Identify which cell holds the provided text, then report its (X, Y) central coordinate. 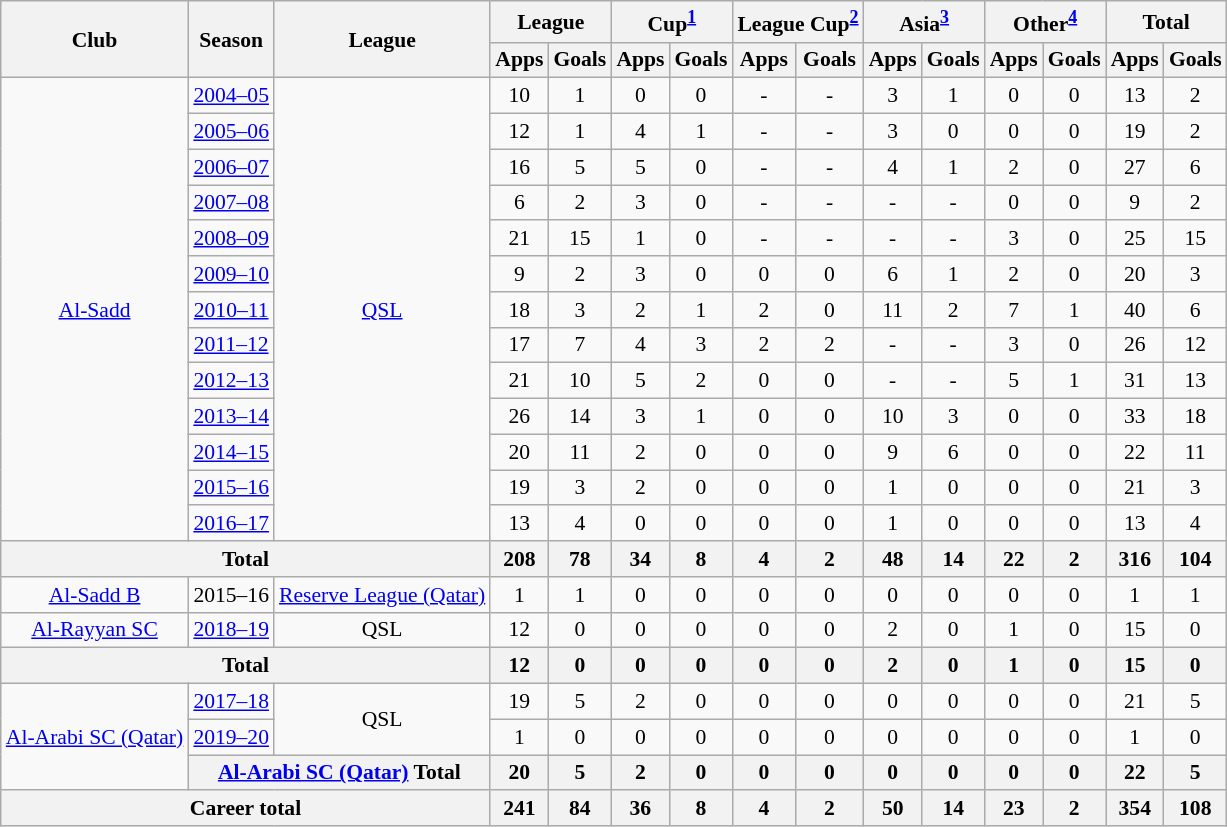
50 (893, 809)
23 (1014, 809)
34 (640, 559)
48 (893, 559)
Al-Arabi SC (Qatar) Total (339, 773)
108 (1196, 809)
Club (95, 40)
36 (640, 809)
Cup1 (672, 22)
Asia3 (924, 22)
33 (1135, 417)
2018–19 (231, 630)
Al-Arabi SC (Qatar) (95, 738)
2011–12 (231, 345)
Al-Sadd B (95, 595)
Career total (246, 809)
31 (1135, 381)
2010–11 (231, 310)
84 (580, 809)
2009–10 (231, 274)
2008–09 (231, 239)
2014–15 (231, 452)
2017–18 (231, 702)
25 (1135, 239)
316 (1135, 559)
Season (231, 40)
2007–08 (231, 203)
2013–14 (231, 417)
Al-Rayyan SC (95, 630)
League Cup2 (798, 22)
27 (1135, 167)
241 (519, 809)
2012–13 (231, 381)
2004–05 (231, 96)
Reserve League (Qatar) (382, 595)
2019–20 (231, 737)
2005–06 (231, 132)
Al-Sadd (95, 310)
354 (1135, 809)
78 (580, 559)
17 (519, 345)
Other4 (1046, 22)
208 (519, 559)
2006–07 (231, 167)
104 (1196, 559)
2016–17 (231, 524)
16 (519, 167)
40 (1135, 310)
